Locate the cell with the specified text and output its (X, Y) center coordinate. 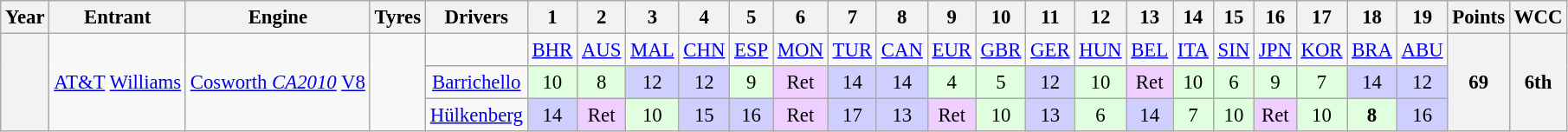
WCC (1538, 17)
KOR (1321, 50)
BRA (1371, 50)
Year (25, 17)
MON (801, 50)
6th (1538, 83)
19 (1422, 17)
Entrant (118, 17)
BHR (552, 50)
Hülkenberg (476, 115)
EUR (952, 50)
Cosworth CA2010 V8 (277, 83)
BEL (1150, 50)
AUS (602, 50)
JPN (1276, 50)
CAN (902, 50)
1 (552, 17)
MAL (653, 50)
Barrichello (476, 82)
CHN (705, 50)
69 (1479, 83)
TUR (852, 50)
GBR (1001, 50)
Engine (277, 17)
ESP (752, 50)
18 (1371, 17)
2 (602, 17)
ITA (1193, 50)
SIN (1233, 50)
3 (653, 17)
Points (1479, 17)
11 (1050, 17)
Drivers (476, 17)
Tyres (397, 17)
GER (1050, 50)
AT&T Williams (118, 83)
HUN (1100, 50)
ABU (1422, 50)
